Extract the (x, y) coordinate from the center of the cell holding the provided text.  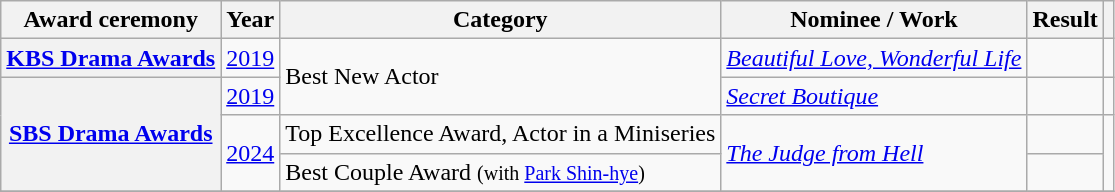
Result (1065, 20)
Award ceremony (111, 20)
Best Couple Award (with Park Shin-hye) (500, 172)
Secret Boutique (874, 96)
The Judge from Hell (874, 153)
Top Excellence Award, Actor in a Miniseries (500, 134)
Beautiful Love, Wonderful Life (874, 58)
Category (500, 20)
Best New Actor (500, 77)
Nominee / Work (874, 20)
Year (250, 20)
SBS Drama Awards (111, 134)
2024 (250, 153)
KBS Drama Awards (111, 58)
